Identify which cell holds the provided text, then report its [X, Y] central coordinate. 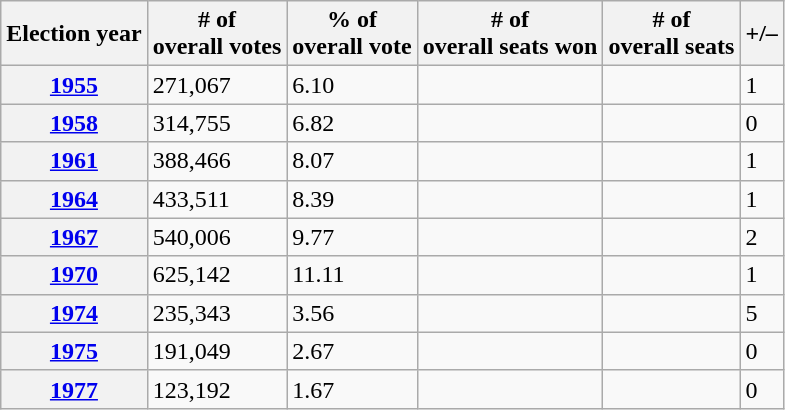
11.11 [352, 275]
388,466 [217, 161]
1961 [74, 161]
8.07 [352, 161]
1967 [74, 237]
1974 [74, 313]
1958 [74, 123]
+/– [762, 34]
1955 [74, 85]
9.77 [352, 237]
1975 [74, 351]
# ofoverall seats [672, 34]
540,006 [217, 237]
2.67 [352, 351]
1.67 [352, 389]
# ofoverall seats won [510, 34]
625,142 [217, 275]
1970 [74, 275]
% ofoverall vote [352, 34]
2 [762, 237]
6.82 [352, 123]
5 [762, 313]
235,343 [217, 313]
314,755 [217, 123]
6.10 [352, 85]
# ofoverall votes [217, 34]
433,511 [217, 199]
Election year [74, 34]
123,192 [217, 389]
271,067 [217, 85]
8.39 [352, 199]
3.56 [352, 313]
1964 [74, 199]
191,049 [217, 351]
1977 [74, 389]
